Detect which cell encompasses the target text, then output its [x, y] center coordinate. 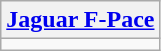
Jaguar F-Pace [80, 20]
